Provide the (x, y) coordinate of the cell's center where the given text is located.  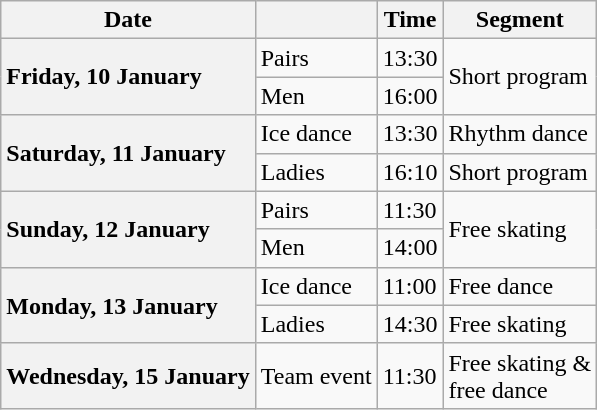
Free skating &free dance (520, 376)
Sunday, 12 January (128, 229)
Segment (520, 20)
14:30 (410, 324)
16:00 (410, 96)
Saturday, 11 January (128, 153)
Wednesday, 15 January (128, 376)
Time (410, 20)
Team event (316, 376)
Rhythm dance (520, 134)
Monday, 13 January (128, 305)
14:00 (410, 248)
16:10 (410, 172)
Date (128, 20)
Free dance (520, 286)
11:00 (410, 286)
Friday, 10 January (128, 77)
